Return the (x, y) coordinate for the center point of the cell that contains the specified text.  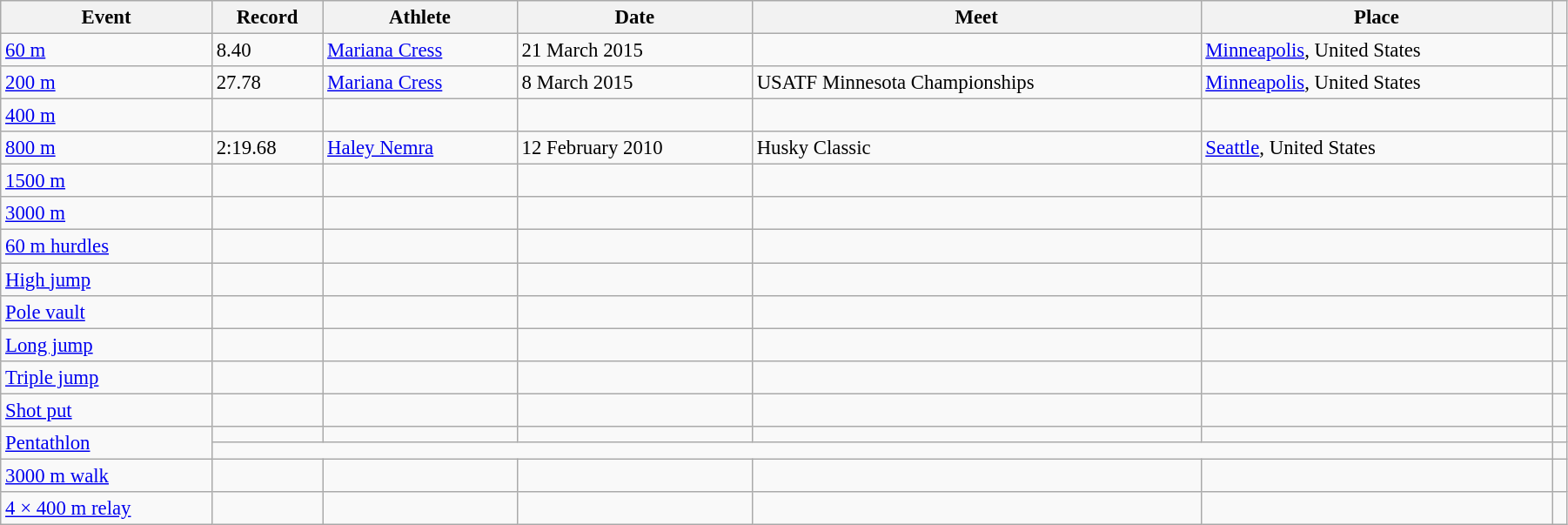
2:19.68 (266, 148)
200 m (106, 83)
60 m hurdles (106, 246)
Triple jump (106, 377)
Husky Classic (976, 148)
Haley Nemra (420, 148)
Place (1377, 17)
1500 m (106, 181)
Pentathlon (106, 443)
800 m (106, 148)
Date (634, 17)
8.40 (266, 50)
27.78 (266, 83)
21 March 2015 (634, 50)
400 m (106, 116)
12 February 2010 (634, 148)
Shot put (106, 410)
High jump (106, 279)
Long jump (106, 345)
Athlete (420, 17)
USATF Minnesota Championships (976, 83)
Seattle, United States (1377, 148)
8 March 2015 (634, 83)
60 m (106, 50)
Pole vault (106, 312)
3000 m walk (106, 475)
Record (266, 17)
Meet (976, 17)
3000 m (106, 213)
4 × 400 m relay (106, 508)
Event (106, 17)
